Return [x, y] of the center of cell containing provided text 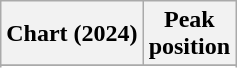
Chart (2024) [72, 34]
Peakposition [189, 34]
